Search for the cell housing the specified text and yield its (x, y) center coordinate. 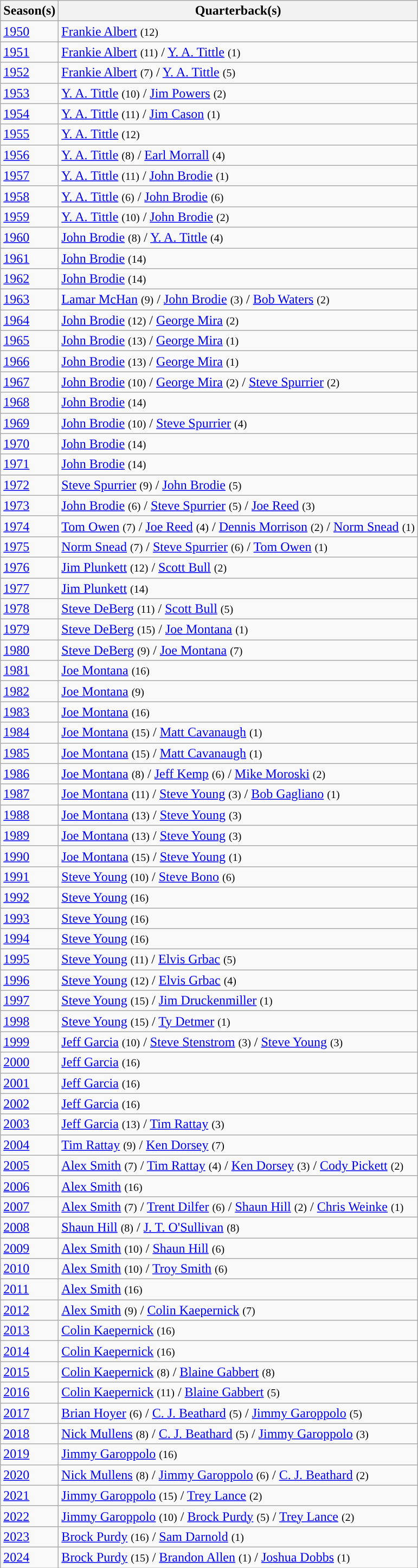
Colin Kaepernick (8) / Blaine Gabbert (8) (239, 1372)
1967 (29, 382)
Jimmy Garoppolo (15) / Trey Lance (2) (239, 1495)
Colin Kaepernick (11) / Blaine Gabbert (5) (239, 1392)
Joe Montana (9) (239, 691)
2000 (29, 1062)
1952 (29, 73)
2012 (29, 1310)
John Brodie (8) / Y. A. Tittle (4) (239, 237)
Brock Purdy (15) / Brandon Allen (1) / Joshua Dobbs (1) (239, 1557)
Steve DeBerg (11) / Scott Bull (5) (239, 609)
2015 (29, 1372)
1976 (29, 567)
Alex Smith (7) / Trent Dilfer (6) / Shaun Hill (2) / Chris Weinke (1) (239, 1207)
1986 (29, 774)
Alex Smith (7) / Tim Rattay (4) / Ken Dorsey (3) / Cody Pickett (2) (239, 1165)
1982 (29, 691)
1974 (29, 526)
Frankie Albert (7) / Y. A. Tittle (5) (239, 73)
2011 (29, 1290)
John Brodie (10) / Steve Spurrier (4) (239, 423)
1996 (29, 980)
1992 (29, 897)
2021 (29, 1495)
1984 (29, 733)
2014 (29, 1351)
Y. A. Tittle (11) / John Brodie (1) (239, 176)
2020 (29, 1475)
Steve Young (15) / Jim Druckenmiller (1) (239, 1001)
1977 (29, 588)
1999 (29, 1042)
2022 (29, 1516)
2017 (29, 1413)
1964 (29, 320)
1959 (29, 217)
2010 (29, 1269)
2001 (29, 1083)
2023 (29, 1537)
1955 (29, 134)
Jimmy Garoppolo (10) / Brock Purdy (5) / Trey Lance (2) (239, 1516)
2016 (29, 1392)
1988 (29, 815)
John Brodie (12) / George Mira (2) (239, 320)
Norm Snead (7) / Steve Spurrier (6) / Tom Owen (1) (239, 547)
2008 (29, 1227)
Y. A. Tittle (12) (239, 134)
2005 (29, 1165)
1968 (29, 403)
Season(s) (29, 11)
Frankie Albert (12) (239, 31)
1991 (29, 877)
Steve DeBerg (15) / Joe Montana (1) (239, 630)
Jim Plunkett (12) / Scott Bull (2) (239, 567)
1971 (29, 464)
Alex Smith (10) / Shaun Hill (6) (239, 1248)
Y. A. Tittle (8) / Earl Morrall (4) (239, 155)
1993 (29, 918)
Y. A. Tittle (11) / Jim Cason (1) (239, 114)
1958 (29, 196)
1989 (29, 835)
Steve Young (12) / Elvis Grbac (4) (239, 980)
Jeff Garcia (10) / Steve Stenstrom (3) / Steve Young (3) (239, 1042)
2019 (29, 1454)
1985 (29, 753)
Joe Montana (11) / Steve Young (3) / Bob Gagliano (1) (239, 794)
1994 (29, 939)
1965 (29, 341)
1997 (29, 1001)
1956 (29, 155)
1951 (29, 52)
1972 (29, 485)
1973 (29, 506)
Steve Spurrier (9) / John Brodie (5) (239, 485)
Y. A. Tittle (6) / John Brodie (6) (239, 196)
1970 (29, 444)
John Brodie (10) / George Mira (2) / Steve Spurrier (2) (239, 382)
1978 (29, 609)
Brian Hoyer (6) / C. J. Beathard (5) / Jimmy Garoppolo (5) (239, 1413)
Lamar McHan (9) / John Brodie (3) / Bob Waters (2) (239, 300)
1957 (29, 176)
1980 (29, 650)
Steve DeBerg (9) / Joe Montana (7) (239, 650)
Steve Young (11) / Elvis Grbac (5) (239, 960)
1998 (29, 1021)
1981 (29, 671)
1954 (29, 114)
2002 (29, 1104)
1987 (29, 794)
Nick Mullens (8) / C. J. Beathard (5) / Jimmy Garoppolo (3) (239, 1434)
Tim Rattay (9) / Ken Dorsey (7) (239, 1145)
1966 (29, 361)
1995 (29, 960)
1962 (29, 279)
Jeff Garcia (13) / Tim Rattay (3) (239, 1124)
2004 (29, 1145)
1953 (29, 93)
Steve Young (10) / Steve Bono (6) (239, 877)
2013 (29, 1331)
1979 (29, 630)
1983 (29, 712)
Alex Smith (9) / Colin Kaepernick (7) (239, 1310)
1975 (29, 547)
Nick Mullens (8) / Jimmy Garoppolo (6) / C. J. Beathard (2) (239, 1475)
Tom Owen (7) / Joe Reed (4) / Dennis Morrison (2) / Norm Snead (1) (239, 526)
Y. A. Tittle (10) / Jim Powers (2) (239, 93)
2018 (29, 1434)
Joe Montana (15) / Steve Young (1) (239, 856)
Quarterback(s) (239, 11)
2009 (29, 1248)
1963 (29, 300)
Steve Young (15) / Ty Detmer (1) (239, 1021)
1960 (29, 237)
Y. A. Tittle (10) / John Brodie (2) (239, 217)
2006 (29, 1186)
Jim Plunkett (14) (239, 588)
1950 (29, 31)
Shaun Hill (8) / J. T. O'Sullivan (8) (239, 1227)
2007 (29, 1207)
2003 (29, 1124)
John Brodie (6) / Steve Spurrier (5) / Joe Reed (3) (239, 506)
Alex Smith (10) / Troy Smith (6) (239, 1269)
1961 (29, 258)
Brock Purdy (16) / Sam Darnold (1) (239, 1537)
Joe Montana (8) / Jeff Kemp (6) / Mike Moroski (2) (239, 774)
Frankie Albert (11) / Y. A. Tittle (1) (239, 52)
1990 (29, 856)
2024 (29, 1557)
Jimmy Garoppolo (16) (239, 1454)
1969 (29, 423)
